Pinpoint the cell where the given text exists, returning its (X, Y) midpoint coordinate. 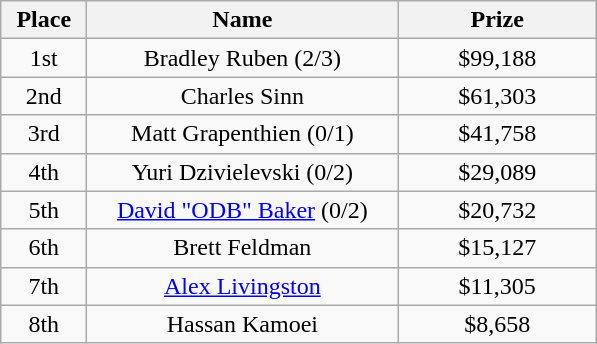
8th (44, 324)
$29,089 (498, 172)
$20,732 (498, 210)
$99,188 (498, 58)
4th (44, 172)
1st (44, 58)
Matt Grapenthien (0/1) (242, 134)
Bradley Ruben (2/3) (242, 58)
Yuri Dzivielevski (0/2) (242, 172)
$15,127 (498, 248)
Hassan Kamoei (242, 324)
3rd (44, 134)
Brett Feldman (242, 248)
Name (242, 20)
$11,305 (498, 286)
6th (44, 248)
2nd (44, 96)
$8,658 (498, 324)
7th (44, 286)
Place (44, 20)
Prize (498, 20)
$61,303 (498, 96)
Alex Livingston (242, 286)
David "ODB" Baker (0/2) (242, 210)
5th (44, 210)
Charles Sinn (242, 96)
$41,758 (498, 134)
